Pinpoint the cell where the given text exists, returning its [X, Y] midpoint coordinate. 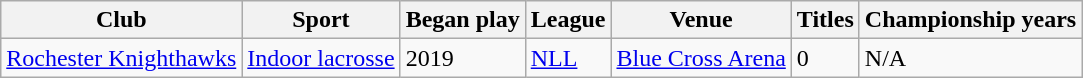
Rochester Knighthawks [122, 58]
2019 [462, 58]
Venue [701, 20]
Indoor lacrosse [321, 58]
Began play [462, 20]
0 [825, 58]
Championship years [970, 20]
League [568, 20]
Blue Cross Arena [701, 58]
N/A [970, 58]
Club [122, 20]
Sport [321, 20]
Titles [825, 20]
NLL [568, 58]
